Return [X, Y] of the center of cell containing provided text 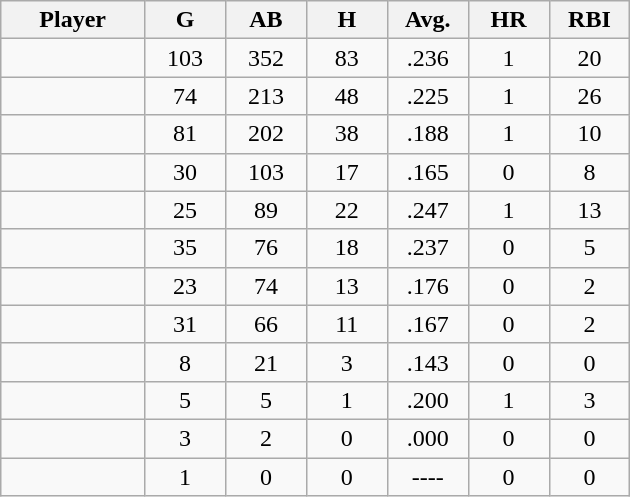
213 [266, 96]
202 [266, 134]
38 [346, 134]
83 [346, 58]
.247 [428, 210]
.200 [428, 400]
25 [186, 210]
89 [266, 210]
.176 [428, 286]
11 [346, 324]
10 [590, 134]
.225 [428, 96]
21 [266, 362]
48 [346, 96]
18 [346, 248]
76 [266, 248]
26 [590, 96]
.236 [428, 58]
H [346, 20]
G [186, 20]
22 [346, 210]
Avg. [428, 20]
81 [186, 134]
HR [508, 20]
.143 [428, 362]
31 [186, 324]
17 [346, 172]
.000 [428, 438]
352 [266, 58]
.165 [428, 172]
AB [266, 20]
35 [186, 248]
23 [186, 286]
66 [266, 324]
.167 [428, 324]
---- [428, 477]
30 [186, 172]
20 [590, 58]
.237 [428, 248]
Player [73, 20]
.188 [428, 134]
RBI [590, 20]
